Output the (X, Y) coordinate of the center of the cell containing the given text.  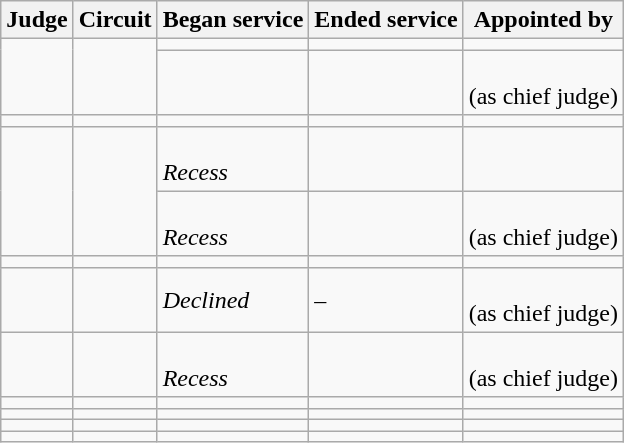
Began service (233, 20)
Appointed by (543, 20)
Declined (233, 300)
Circuit (115, 20)
Ended service (386, 20)
– (386, 300)
Judge (37, 20)
